Locate the cell with the specified text and output its [X, Y] center coordinate. 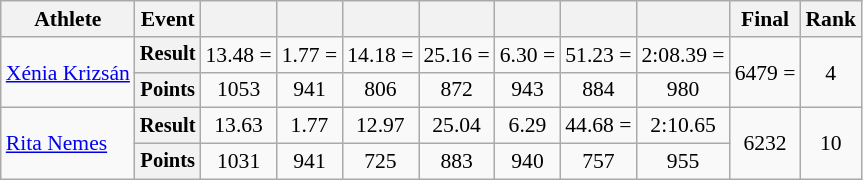
943 [528, 90]
25.04 [456, 126]
1031 [238, 162]
10 [830, 144]
25.16 = [456, 55]
Rank [830, 19]
6232 [766, 144]
6.30 = [528, 55]
Event [168, 19]
4 [830, 72]
Rita Nemes [68, 144]
1.77 [310, 126]
1053 [238, 90]
2:10.65 [684, 126]
51.23 = [598, 55]
883 [456, 162]
Final [766, 19]
14.18 = [380, 55]
2:08.39 = [684, 55]
6479 = [766, 72]
1.77 = [310, 55]
757 [598, 162]
872 [456, 90]
940 [528, 162]
12.97 [380, 126]
13.48 = [238, 55]
955 [684, 162]
44.68 = [598, 126]
980 [684, 90]
6.29 [528, 126]
Xénia Krizsán [68, 72]
725 [380, 162]
884 [598, 90]
Athlete [68, 19]
806 [380, 90]
13.63 [238, 126]
